Capture the cell that displays the provided text and extract its [X, Y] central coordinate. 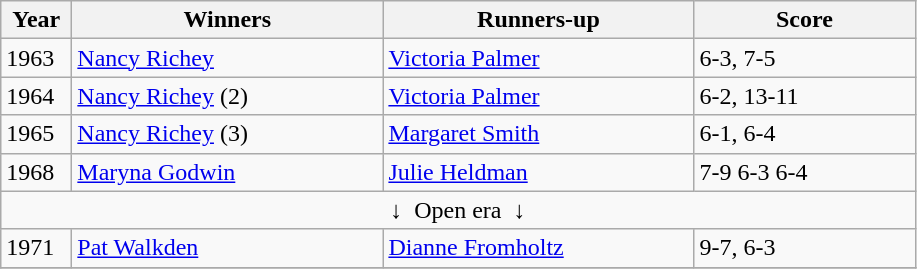
6-2, 13-11 [804, 96]
1965 [36, 134]
Year [36, 20]
Pat Walkden [228, 248]
Nancy Richey (2) [228, 96]
Runners-up [538, 20]
Maryna Godwin [228, 172]
Julie Heldman [538, 172]
Nancy Richey [228, 58]
Winners [228, 20]
Score [804, 20]
Margaret Smith [538, 134]
1971 [36, 248]
Dianne Fromholtz [538, 248]
1968 [36, 172]
Nancy Richey (3) [228, 134]
↓ Open era ↓ [458, 210]
1964 [36, 96]
7-9 6-3 6-4 [804, 172]
9-7, 6-3 [804, 248]
6-1, 6-4 [804, 134]
6-3, 7-5 [804, 58]
1963 [36, 58]
